Locate the cell with the specified text and output its (x, y) center coordinate. 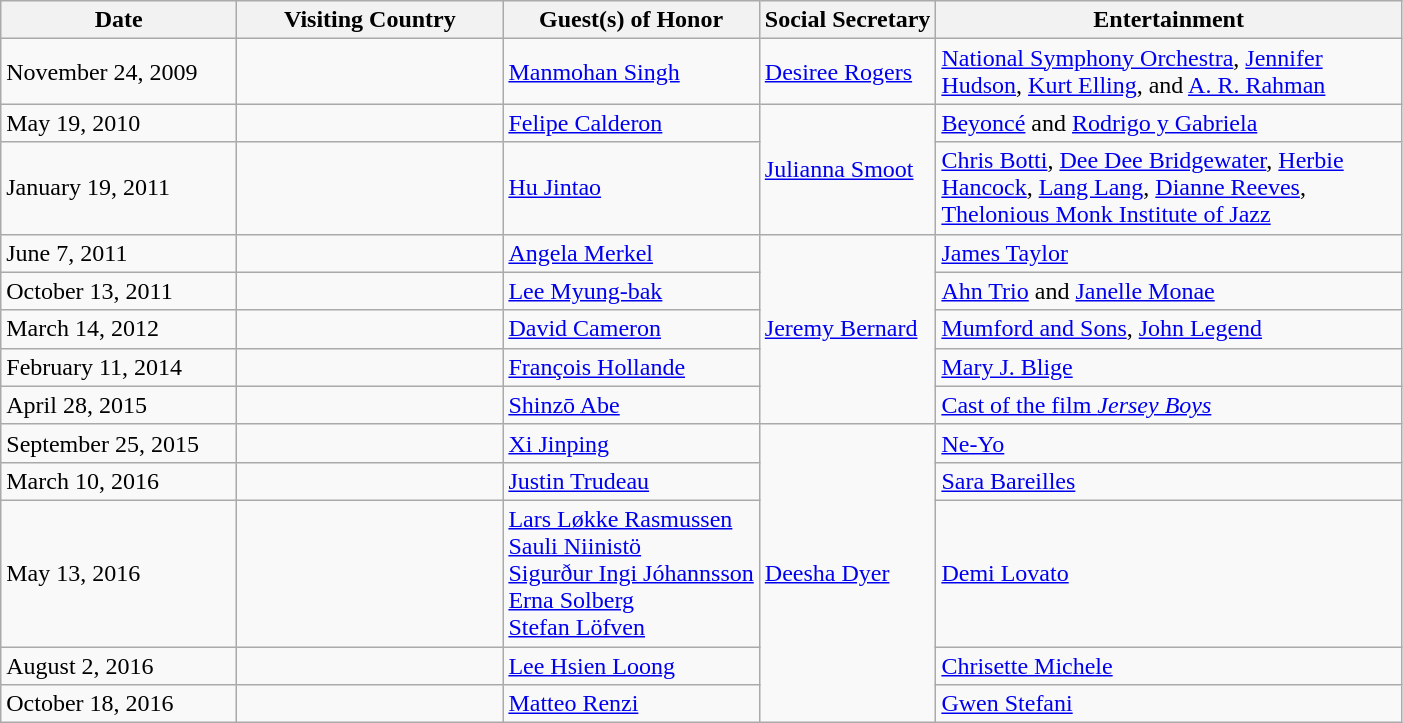
Date (119, 20)
Ahn Trio and Janelle Monae (1169, 291)
Hu Jintao (631, 188)
Social Secretary (848, 20)
November 24, 2009 (119, 72)
Mary J. Blige (1169, 367)
May 19, 2010 (119, 123)
Manmohan Singh (631, 72)
James Taylor (1169, 253)
October 13, 2011 (119, 291)
Demi Lovato (1169, 573)
March 14, 2012 (119, 329)
Lee Myung-bak (631, 291)
Felipe Calderon (631, 123)
Sara Bareilles (1169, 481)
Visiting Country (370, 20)
François Hollande (631, 367)
Ne-Yo (1169, 443)
Desiree Rogers (848, 72)
Guest(s) of Honor (631, 20)
Entertainment (1169, 20)
Chris Botti, Dee Dee Bridgewater, Herbie Hancock, Lang Lang, Dianne Reeves, Thelonious Monk Institute of Jazz (1169, 188)
Beyoncé and Rodrigo y Gabriela (1169, 123)
Chrisette Michele (1169, 665)
Jeremy Bernard (848, 329)
March 10, 2016 (119, 481)
Justin Trudeau (631, 481)
Deesha Dyer (848, 573)
Xi Jinping (631, 443)
May 13, 2016 (119, 573)
April 28, 2015 (119, 405)
February 11, 2014 (119, 367)
October 18, 2016 (119, 704)
Angela Merkel (631, 253)
Mumford and Sons, John Legend (1169, 329)
Julianna Smoot (848, 169)
National Symphony Orchestra, Jennifer Hudson, Kurt Elling, and A. R. Rahman (1169, 72)
Lars Løkke RasmussenSauli NiinistöSigurður Ingi JóhannssonErna SolbergStefan Löfven (631, 573)
Matteo Renzi (631, 704)
Gwen Stefani (1169, 704)
August 2, 2016 (119, 665)
September 25, 2015 (119, 443)
January 19, 2011 (119, 188)
Cast of the film Jersey Boys (1169, 405)
David Cameron (631, 329)
June 7, 2011 (119, 253)
Shinzō Abe (631, 405)
Lee Hsien Loong (631, 665)
